Output the [X, Y] coordinate of the center of the cell containing the given text.  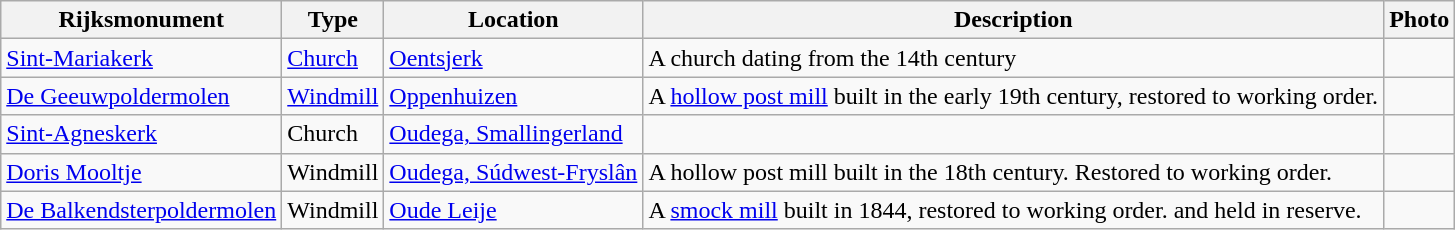
A hollow post mill built in the early 19th century, restored to working order. [1014, 96]
Description [1014, 20]
Doris Mooltje [142, 172]
A smock mill built in 1844, restored to working order. and held in reserve. [1014, 210]
Oudega, Smallingerland [514, 134]
Oude Leije [514, 210]
Location [514, 20]
Sint-Agneskerk [142, 134]
De Geeuwpoldermolen [142, 96]
Oppenhuizen [514, 96]
Rijksmonument [142, 20]
Type [333, 20]
Photo [1420, 20]
De Balkendsterpoldermolen [142, 210]
Sint-Mariakerk [142, 58]
Oentsjerk [514, 58]
Oudega, Súdwest-Fryslân [514, 172]
A church dating from the 14th century [1014, 58]
A hollow post mill built in the 18th century. Restored to working order. [1014, 172]
